Capture the cell that displays the provided text and extract its (x, y) central coordinate. 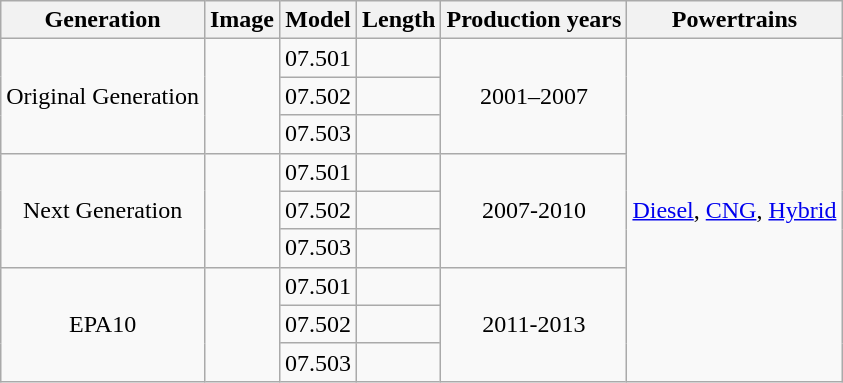
Next Generation (103, 210)
EPA10 (103, 324)
Generation (103, 20)
2011-2013 (534, 324)
Powertrains (734, 20)
Production years (534, 20)
Original Generation (103, 96)
2007-2010 (534, 210)
Length (399, 20)
Model (318, 20)
Image (242, 20)
Diesel, CNG, Hybrid (734, 210)
2001–2007 (534, 96)
